Output the (X, Y) coordinate of the center of the cell containing the given text.  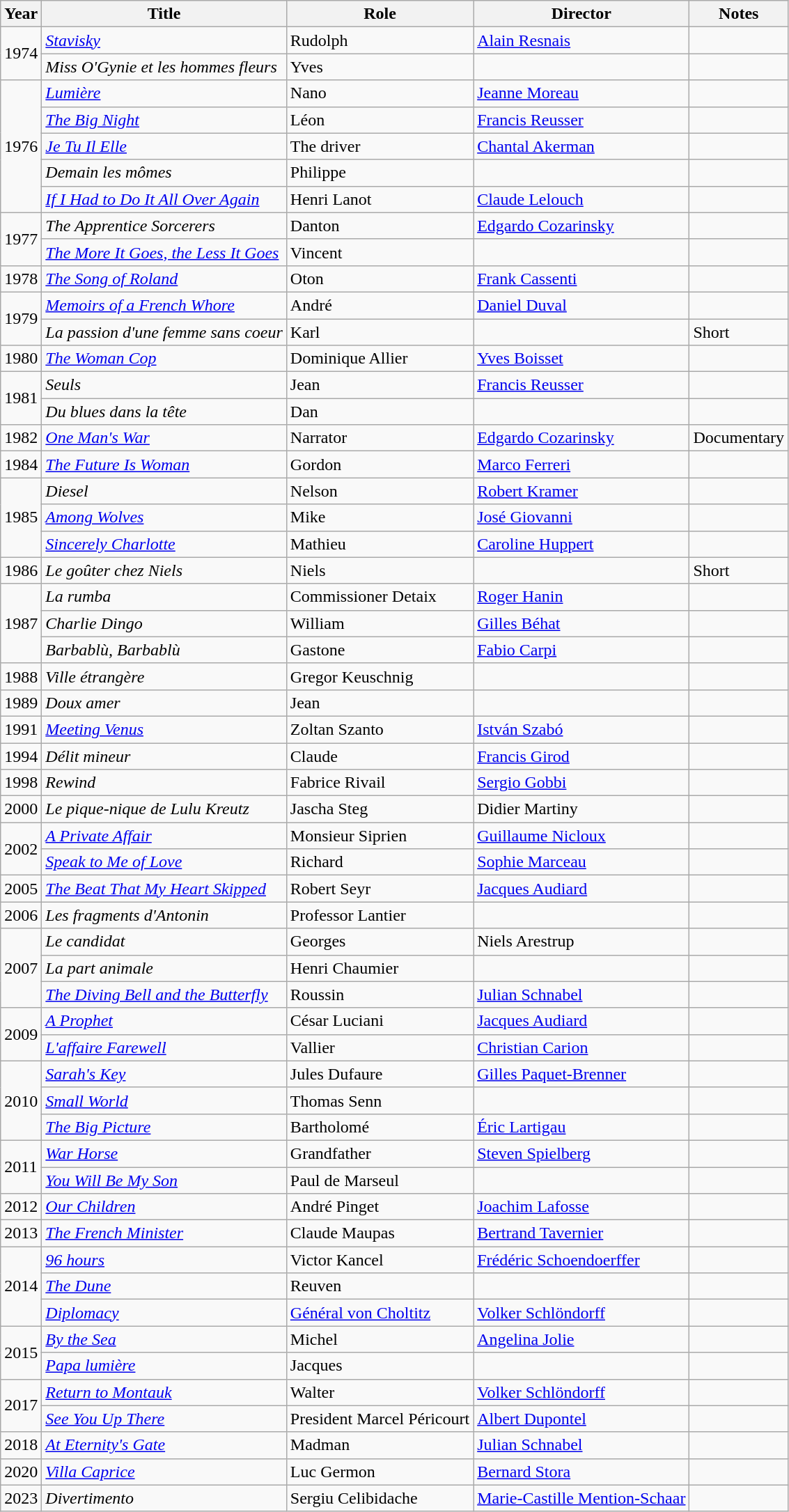
Léon (380, 120)
Walter (380, 1392)
A Private Affair (164, 836)
Chantal Akerman (581, 146)
Speak to Me of Love (164, 862)
1989 (21, 703)
Vallier (380, 1047)
2007 (21, 968)
One Man's War (164, 438)
Victor Kancel (380, 1260)
Yves Boisset (581, 359)
Yves (380, 67)
La rumba (164, 597)
Doux amer (164, 703)
Gilles Paquet-Brenner (581, 1074)
Je Tu Il Elle (164, 146)
2002 (21, 849)
Daniel Duval (581, 305)
Charlie Dingo (164, 623)
At Eternity's Gate (164, 1445)
Le goûter chez Niels (164, 570)
Marco Ferreri (581, 465)
Diplomacy (164, 1313)
Commissioner Detaix (380, 597)
2010 (21, 1100)
Jules Dufaure (380, 1074)
Sarah's Key (164, 1074)
Roussin (380, 995)
Reuven (380, 1286)
The Dune (164, 1286)
2014 (21, 1286)
Bernard Stora (581, 1472)
William (380, 623)
Return to Montauk (164, 1392)
Danton (380, 226)
Michel (380, 1339)
Title (164, 14)
Frank Cassenti (581, 279)
The More It Goes, the Less It Goes (164, 252)
1987 (21, 623)
2018 (21, 1445)
1984 (21, 465)
Joachim Lafosse (581, 1207)
Éric Lartigau (581, 1127)
2005 (21, 889)
Alain Resnais (581, 40)
By the Sea (164, 1339)
Mike (380, 517)
Frédéric Schoendoerffer (581, 1260)
Christian Carion (581, 1047)
Philippe (380, 173)
The Woman Cop (164, 359)
Year (21, 14)
Small World (164, 1100)
Dominique Allier (380, 359)
President Marcel Péricourt (380, 1419)
Divertimento (164, 1498)
Sincerely Charlotte (164, 544)
Roger Hanin (581, 597)
Memoirs of a French Whore (164, 305)
1998 (21, 783)
2013 (21, 1233)
1976 (21, 146)
Demain les mômes (164, 173)
See You Up There (164, 1419)
2023 (21, 1498)
1974 (21, 54)
Grandfather (380, 1153)
Steven Spielberg (581, 1153)
José Giovanni (581, 517)
Madman (380, 1445)
You Will Be My Son (164, 1180)
Stavisky (164, 40)
1981 (21, 398)
The Future Is Woman (164, 465)
If I Had to Do It All Over Again (164, 199)
2020 (21, 1472)
96 hours (164, 1260)
2012 (21, 1207)
Niels (380, 570)
Henri Chaumier (380, 968)
André (380, 305)
Nelson (380, 491)
Angelina Jolie (581, 1339)
Henri Lanot (380, 199)
Gregor Keuschnig (380, 676)
Richard (380, 862)
Les fragments d'Antonin (164, 915)
Meeting Venus (164, 729)
L'affaire Farewell (164, 1047)
Luc Germon (380, 1472)
Oton (380, 279)
Karl (380, 332)
The Beat That My Heart Skipped (164, 889)
2009 (21, 1034)
Role (380, 14)
André Pinget (380, 1207)
War Horse (164, 1153)
Sergiu Celibidache (380, 1498)
2006 (21, 915)
2015 (21, 1353)
2017 (21, 1405)
Director (581, 14)
Zoltan Szanto (380, 729)
Gordon (380, 465)
1988 (21, 676)
István Szabó (581, 729)
La part animale (164, 968)
Thomas Senn (380, 1100)
Du blues dans la tête (164, 412)
Didier Martiny (581, 809)
Monsieur Siprien (380, 836)
Claude (380, 756)
1994 (21, 756)
Jeanne Moreau (581, 93)
Fabio Carpi (581, 650)
Albert Dupontel (581, 1419)
Bertrand Tavernier (581, 1233)
Fabrice Rivail (380, 783)
Among Wolves (164, 517)
1985 (21, 517)
The Big Picture (164, 1127)
Lumière (164, 93)
Paul de Marseul (380, 1180)
Claude Maupas (380, 1233)
The Song of Roland (164, 279)
Robert Kramer (581, 491)
Délit mineur (164, 756)
Our Children (164, 1207)
1982 (21, 438)
Guillaume Nicloux (581, 836)
Jacques (380, 1366)
Gastone (380, 650)
Claude Lelouch (581, 199)
Professor Lantier (380, 915)
Documentary (739, 438)
The French Minister (164, 1233)
Seuls (164, 385)
Le candidat (164, 942)
Dan (380, 412)
Sergio Gobbi (581, 783)
Caroline Huppert (581, 544)
Vincent (380, 252)
Papa lumière (164, 1366)
The Diving Bell and the Butterfly (164, 995)
The driver (380, 146)
Général von Choltitz (380, 1313)
Notes (739, 14)
Barbablù, Barbablù (164, 650)
Mathieu (380, 544)
1977 (21, 239)
1980 (21, 359)
1978 (21, 279)
Niels Arestrup (581, 942)
Gilles Béhat (581, 623)
1991 (21, 729)
Nano (380, 93)
Narrator (380, 438)
Le pique-nique de Lulu Kreutz (164, 809)
2000 (21, 809)
The Big Night (164, 120)
Jascha Steg (380, 809)
Bartholomé (380, 1127)
César Luciani (380, 1021)
Villa Caprice (164, 1472)
Georges (380, 942)
La passion d'une femme sans coeur (164, 332)
Sophie Marceau (581, 862)
The Apprentice Sorcerers (164, 226)
Rudolph (380, 40)
Miss O'Gynie et les hommes fleurs (164, 67)
Rewind (164, 783)
A Prophet (164, 1021)
Robert Seyr (380, 889)
Ville étrangère (164, 676)
Diesel (164, 491)
1986 (21, 570)
2011 (21, 1167)
1979 (21, 318)
Marie-Castille Mention-Schaar (581, 1498)
Francis Girod (581, 756)
